Detect which cell encompasses the target text, then output its (X, Y) center coordinate. 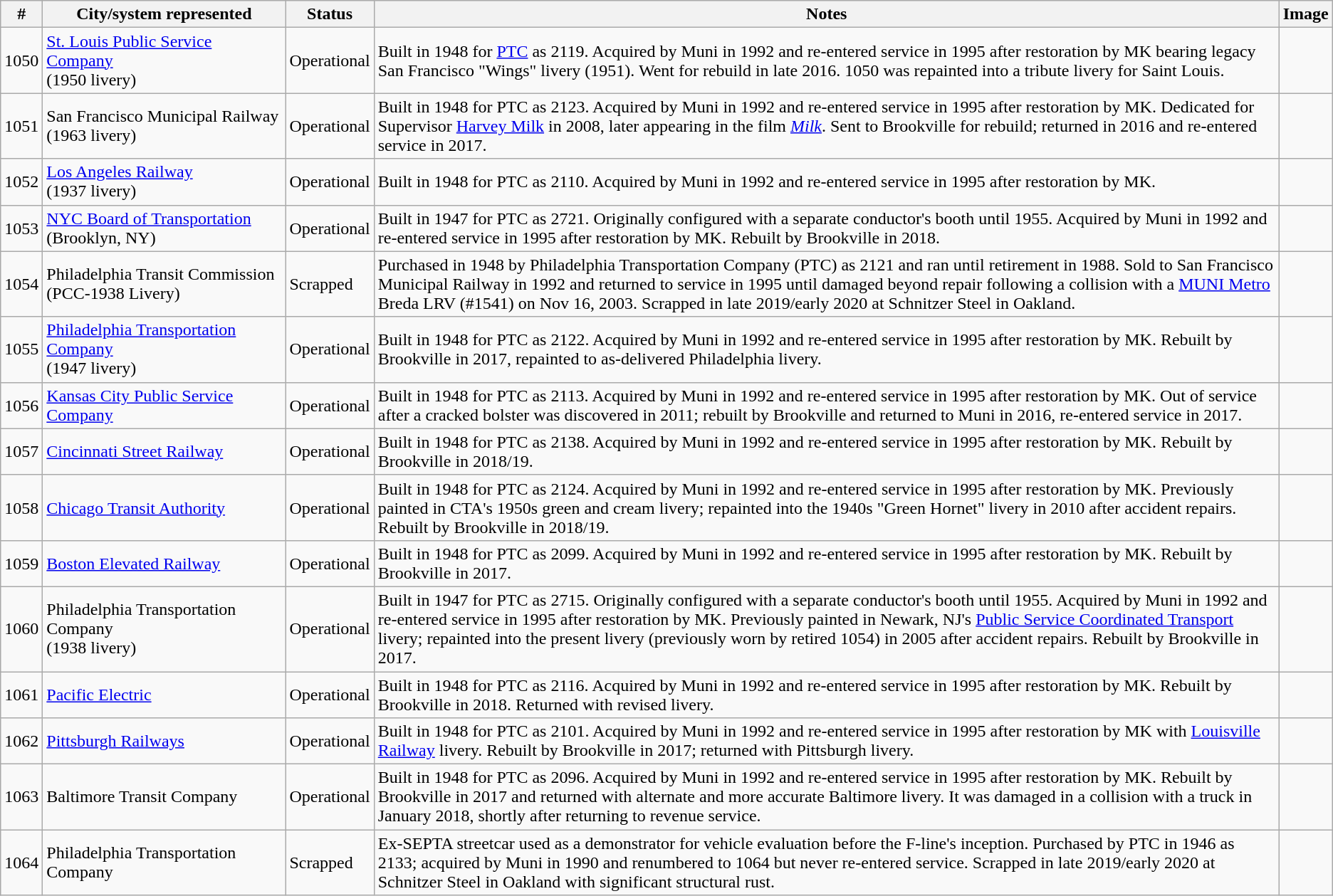
Philadelphia Transportation Company(1947 livery) (164, 349)
1060 (21, 629)
1054 (21, 284)
Philadelphia Transportation Company (164, 863)
1058 (21, 507)
1053 (21, 228)
1056 (21, 406)
Kansas City Public Service Company (164, 406)
Philadelphia Transportation Company(1938 livery) (164, 629)
Baltimore Transit Company (164, 797)
Status (330, 14)
Chicago Transit Authority (164, 507)
1063 (21, 797)
St. Louis Public Service Company(1950 livery) (164, 60)
San Francisco Municipal Railway(1963 livery) (164, 126)
1050 (21, 60)
Boston Elevated Railway (164, 564)
Philadelphia Transit Commission (PCC-1938 Livery) (164, 284)
# (21, 14)
NYC Board of Transportation(Brooklyn, NY) (164, 228)
Cincinnati Street Railway (164, 451)
1059 (21, 564)
Built in 1948 for PTC as 2138. Acquired by Muni in 1992 and re-entered service in 1995 after restoration by MK. Rebuilt by Brookville in 2018/19. (826, 451)
1051 (21, 126)
1055 (21, 349)
Pittsburgh Railways (164, 742)
1064 (21, 863)
City/system represented (164, 14)
Pacific Electric (164, 695)
Built in 1948 for PTC as 2099. Acquired by Muni in 1992 and re-entered service in 1995 after restoration by MK. Rebuilt by Brookville in 2017. (826, 564)
Los Angeles Railway(1937 livery) (164, 182)
1062 (21, 742)
Notes (826, 14)
1057 (21, 451)
Image (1306, 14)
1052 (21, 182)
1061 (21, 695)
Built in 1948 for PTC as 2110. Acquired by Muni in 1992 and re-entered service in 1995 after restoration by MK. (826, 182)
